Scan for the cell matching the given text and deliver its (x, y) coordinate at center. 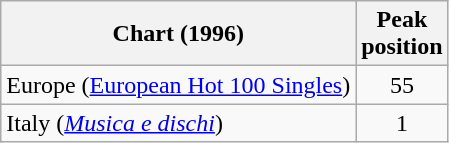
55 (402, 85)
Peakposition (402, 34)
Italy (Musica e dischi) (178, 123)
Europe (European Hot 100 Singles) (178, 85)
1 (402, 123)
Chart (1996) (178, 34)
